Locate the cell with the specified text and output its [X, Y] center coordinate. 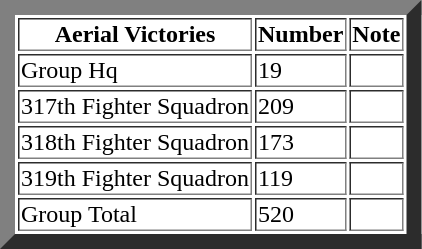
Group Total [135, 214]
Number [300, 34]
209 [300, 106]
119 [300, 178]
19 [300, 70]
319th Fighter Squadron [135, 178]
173 [300, 142]
Note [376, 34]
318th Fighter Squadron [135, 142]
Aerial Victories [135, 34]
317th Fighter Squadron [135, 106]
520 [300, 214]
Group Hq [135, 70]
